Return the [x, y] coordinate for the center point of the cell that contains the specified text.  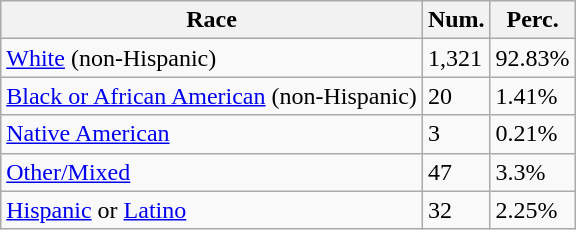
Other/Mixed [212, 172]
Native American [212, 134]
92.83% [532, 58]
Race [212, 20]
0.21% [532, 134]
1.41% [532, 96]
Num. [456, 20]
3.3% [532, 172]
20 [456, 96]
3 [456, 134]
Hispanic or Latino [212, 210]
47 [456, 172]
32 [456, 210]
2.25% [532, 210]
1,321 [456, 58]
White (non-Hispanic) [212, 58]
Perc. [532, 20]
Black or African American (non-Hispanic) [212, 96]
